Return (X, Y) of the center of cell containing provided text 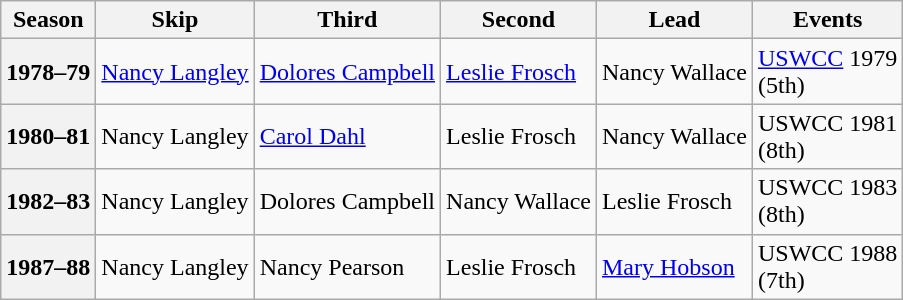
USWCC 1988 (7th) (827, 266)
1982–83 (48, 202)
Third (347, 20)
Mary Hobson (674, 266)
USWCC 1981 (8th) (827, 136)
USWCC 1983 (8th) (827, 202)
USWCC 1979 (5th) (827, 72)
Season (48, 20)
Second (519, 20)
Nancy Pearson (347, 266)
1978–79 (48, 72)
1980–81 (48, 136)
Skip (175, 20)
1987–88 (48, 266)
Carol Dahl (347, 136)
Events (827, 20)
Lead (674, 20)
